Detect which cell encompasses the target text, then output its [x, y] center coordinate. 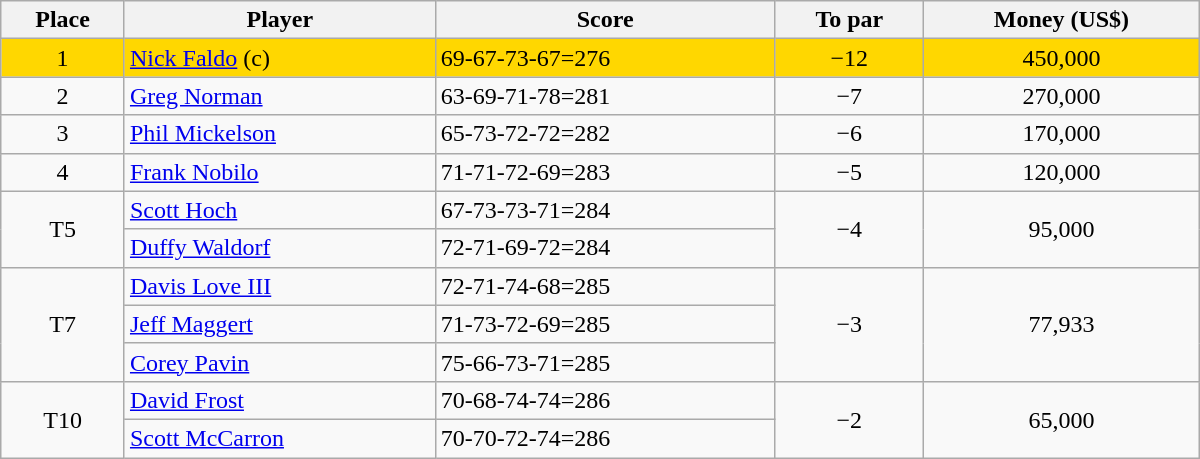
−2 [849, 419]
−5 [849, 172]
3 [63, 134]
Scott McCarron [280, 438]
72-71-69-72=284 [605, 248]
65,000 [1062, 419]
72-71-74-68=285 [605, 286]
67-73-73-71=284 [605, 210]
Score [605, 20]
−4 [849, 229]
−7 [849, 96]
65-73-72-72=282 [605, 134]
Greg Norman [280, 96]
Frank Nobilo [280, 172]
−12 [849, 58]
4 [63, 172]
Money (US$) [1062, 20]
69-67-73-67=276 [605, 58]
95,000 [1062, 229]
71-71-72-69=283 [605, 172]
70-68-74-74=286 [605, 400]
Scott Hoch [280, 210]
77,933 [1062, 324]
To par [849, 20]
Nick Faldo (c) [280, 58]
170,000 [1062, 134]
T10 [63, 419]
70-70-72-74=286 [605, 438]
Player [280, 20]
T5 [63, 229]
Corey Pavin [280, 362]
450,000 [1062, 58]
Davis Love III [280, 286]
71-73-72-69=285 [605, 324]
Place [63, 20]
−3 [849, 324]
Duffy Waldorf [280, 248]
T7 [63, 324]
63-69-71-78=281 [605, 96]
David Frost [280, 400]
1 [63, 58]
75-66-73-71=285 [605, 362]
Jeff Maggert [280, 324]
2 [63, 96]
−6 [849, 134]
270,000 [1062, 96]
Phil Mickelson [280, 134]
120,000 [1062, 172]
